Return the (X, Y) coordinate for the center point of the cell that contains the specified text.  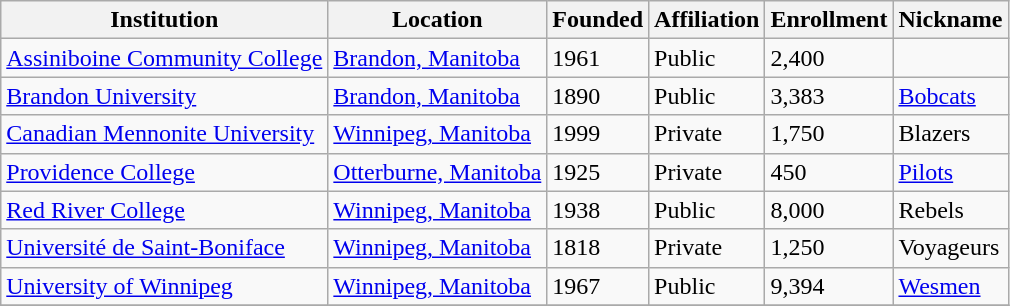
Otterburne, Manitoba (438, 172)
Rebels (950, 210)
University of Winnipeg (164, 286)
Pilots (950, 172)
3,383 (829, 96)
Assiniboine Community College (164, 58)
1925 (598, 172)
Canadian Mennonite University (164, 134)
Blazers (950, 134)
Providence College (164, 172)
1,250 (829, 248)
2,400 (829, 58)
Founded (598, 20)
1938 (598, 210)
Affiliation (707, 20)
Location (438, 20)
Enrollment (829, 20)
450 (829, 172)
Université de Saint-Boniface (164, 248)
8,000 (829, 210)
1961 (598, 58)
1999 (598, 134)
1,750 (829, 134)
1818 (598, 248)
Voyageurs (950, 248)
Brandon University (164, 96)
Wesmen (950, 286)
1890 (598, 96)
1967 (598, 286)
Institution (164, 20)
Bobcats (950, 96)
Red River College (164, 210)
Nickname (950, 20)
9,394 (829, 286)
